Output the [x, y] coordinate of the center of the cell containing the given text.  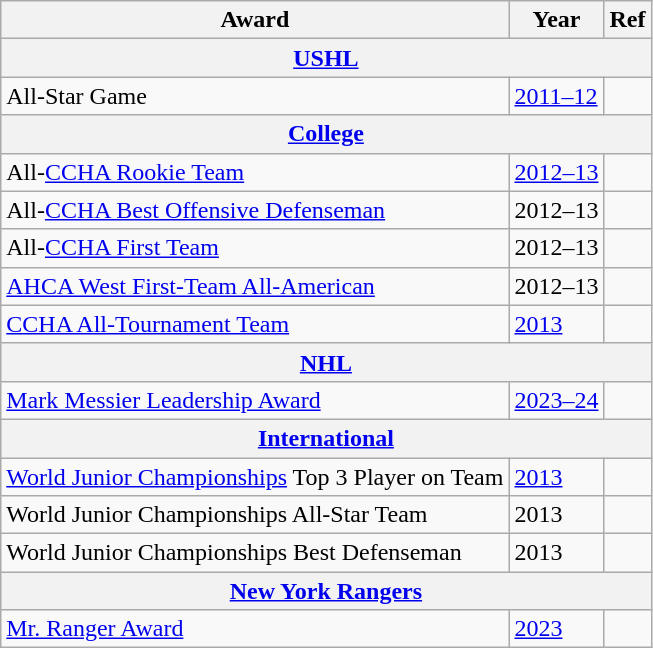
World Junior Championships All-Star Team [255, 515]
All-CCHA First Team [255, 248]
Mark Messier Leadership Award [255, 400]
2023–24 [556, 400]
Mr. Ranger Award [255, 629]
NHL [326, 362]
2023 [556, 629]
All-CCHA Best Offensive Defenseman [255, 210]
All-Star Game [255, 96]
Year [556, 20]
USHL [326, 58]
2011–12 [556, 96]
Award [255, 20]
New York Rangers [326, 591]
AHCA West First-Team All-American [255, 286]
CCHA All-Tournament Team [255, 324]
Ref [628, 20]
International [326, 438]
World Junior Championships Top 3 Player on Team [255, 477]
College [326, 134]
All-CCHA Rookie Team [255, 172]
World Junior Championships Best Defenseman [255, 553]
